Return the (x, y) coordinate for the center point of the cell that contains the specified text.  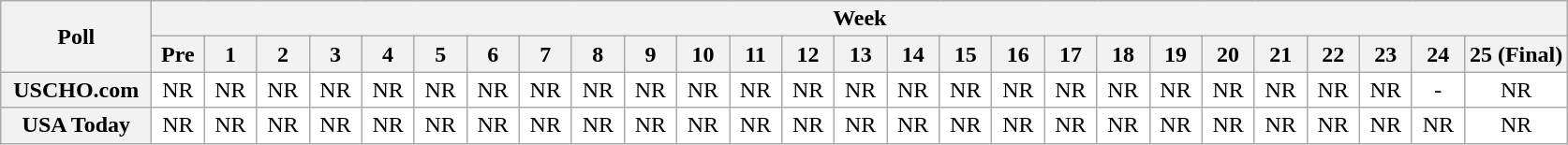
5 (440, 54)
4 (388, 54)
19 (1176, 54)
16 (1018, 54)
15 (966, 54)
Week (860, 19)
18 (1123, 54)
3 (335, 54)
2 (283, 54)
22 (1333, 54)
13 (861, 54)
20 (1228, 54)
1 (230, 54)
12 (808, 54)
21 (1280, 54)
10 (703, 54)
Pre (178, 54)
9 (650, 54)
7 (545, 54)
11 (755, 54)
Poll (77, 36)
24 (1438, 54)
USA Today (77, 125)
14 (913, 54)
6 (493, 54)
USCHO.com (77, 90)
23 (1385, 54)
- (1438, 90)
17 (1071, 54)
8 (598, 54)
25 (Final) (1516, 54)
